Pinpoint the cell where the given text exists, returning its (x, y) midpoint coordinate. 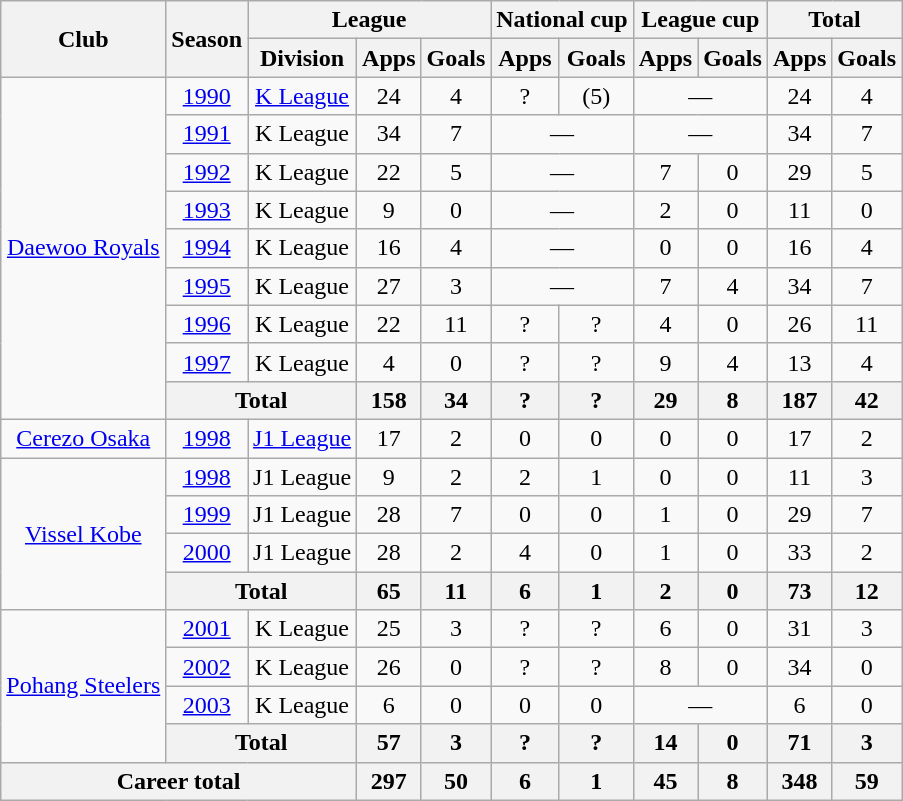
Pohang Steelers (84, 686)
187 (799, 400)
League (370, 20)
27 (389, 286)
1997 (207, 362)
42 (867, 400)
297 (389, 781)
65 (389, 591)
Career total (179, 781)
Season (207, 39)
1996 (207, 324)
158 (389, 400)
1992 (207, 172)
Vissel Kobe (84, 534)
Division (302, 58)
12 (867, 591)
71 (799, 743)
14 (665, 743)
Club (84, 39)
45 (665, 781)
National cup (562, 20)
1994 (207, 248)
1999 (207, 515)
50 (456, 781)
(5) (596, 96)
1991 (207, 134)
1993 (207, 210)
73 (799, 591)
59 (867, 781)
Daewoo Royals (84, 248)
348 (799, 781)
2002 (207, 667)
Cerezo Osaka (84, 438)
31 (799, 629)
1990 (207, 96)
League cup (700, 20)
25 (389, 629)
57 (389, 743)
2001 (207, 629)
33 (799, 553)
1995 (207, 286)
2000 (207, 553)
13 (799, 362)
2003 (207, 705)
